Search for the cell housing the specified text and yield its (x, y) center coordinate. 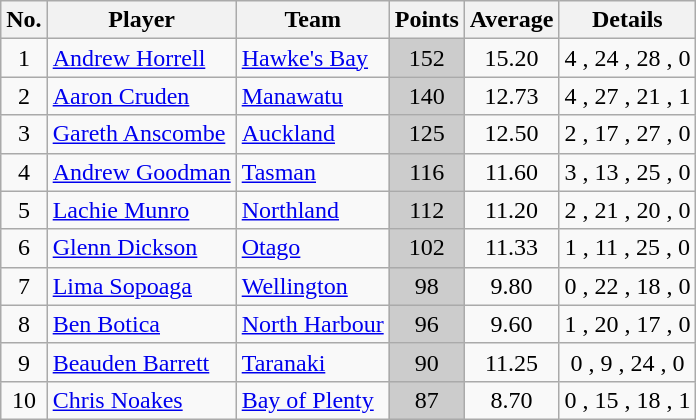
6 (24, 248)
1 , 11 , 25 , 0 (628, 248)
96 (426, 324)
0 , 22 , 18 , 0 (628, 286)
90 (426, 362)
8 (24, 324)
1 , 20 , 17 , 0 (628, 324)
Details (628, 20)
Northland (312, 210)
11.20 (512, 210)
Auckland (312, 134)
North Harbour (312, 324)
2 , 21 , 20 , 0 (628, 210)
9 (24, 362)
Otago (312, 248)
10 (24, 400)
3 (24, 134)
2 , 17 , 27 , 0 (628, 134)
No. (24, 20)
Average (512, 20)
98 (426, 286)
3 , 13 , 25 , 0 (628, 172)
112 (426, 210)
Ben Botica (142, 324)
12.50 (512, 134)
116 (426, 172)
8.70 (512, 400)
0 , 15 , 18 , 1 (628, 400)
1 (24, 58)
2 (24, 96)
4 , 24 , 28 , 0 (628, 58)
Manawatu (312, 96)
102 (426, 248)
87 (426, 400)
11.25 (512, 362)
11.60 (512, 172)
Wellington (312, 286)
4 , 27 , 21 , 1 (628, 96)
9.60 (512, 324)
0 , 9 , 24 , 0 (628, 362)
Player (142, 20)
12.73 (512, 96)
Points (426, 20)
Lachie Munro (142, 210)
Team (312, 20)
Chris Noakes (142, 400)
5 (24, 210)
15.20 (512, 58)
Beauden Barrett (142, 362)
140 (426, 96)
Hawke's Bay (312, 58)
Bay of Plenty (312, 400)
Andrew Horrell (142, 58)
Glenn Dickson (142, 248)
Lima Sopoaga (142, 286)
Andrew Goodman (142, 172)
125 (426, 134)
7 (24, 286)
9.80 (512, 286)
Aaron Cruden (142, 96)
Gareth Anscombe (142, 134)
4 (24, 172)
152 (426, 58)
Taranaki (312, 362)
11.33 (512, 248)
Tasman (312, 172)
